Determine the [X, Y] coordinate at the center of the cell enclosing the given text.  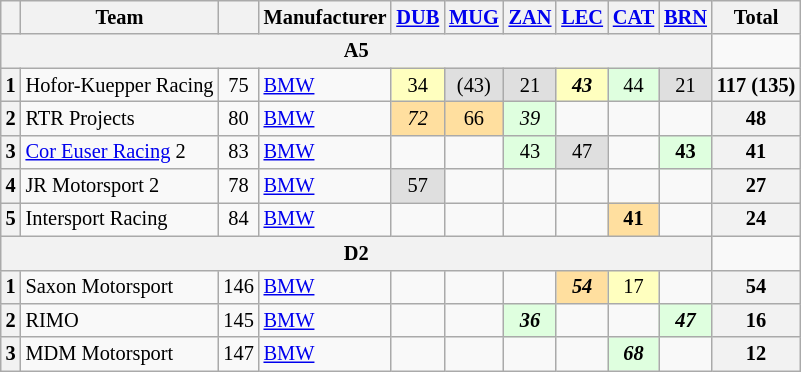
(43) [474, 85]
83 [238, 152]
27 [756, 186]
BRN [686, 17]
80 [238, 118]
78 [238, 186]
Cor Euser Racing 2 [120, 152]
4 [11, 186]
24 [756, 219]
CAT [634, 17]
Intersport Racing [120, 219]
MDM Motorsport [120, 354]
117 (135) [756, 85]
A5 [356, 51]
66 [474, 118]
72 [418, 118]
16 [756, 320]
Saxon Motorsport [120, 287]
146 [238, 287]
44 [634, 85]
147 [238, 354]
48 [756, 118]
39 [530, 118]
Manufacturer [326, 17]
57 [418, 186]
Total [756, 17]
DUB [418, 17]
JR Motorsport 2 [120, 186]
17 [634, 287]
5 [11, 219]
Team [120, 17]
RIMO [120, 320]
MUG [474, 17]
RTR Projects [120, 118]
12 [756, 354]
84 [238, 219]
D2 [356, 253]
75 [238, 85]
LEC [582, 17]
34 [418, 85]
36 [530, 320]
145 [238, 320]
68 [634, 354]
Hofor-Kuepper Racing [120, 85]
ZAN [530, 17]
